Extract the (X, Y) coordinate from the center of the cell holding the provided text.  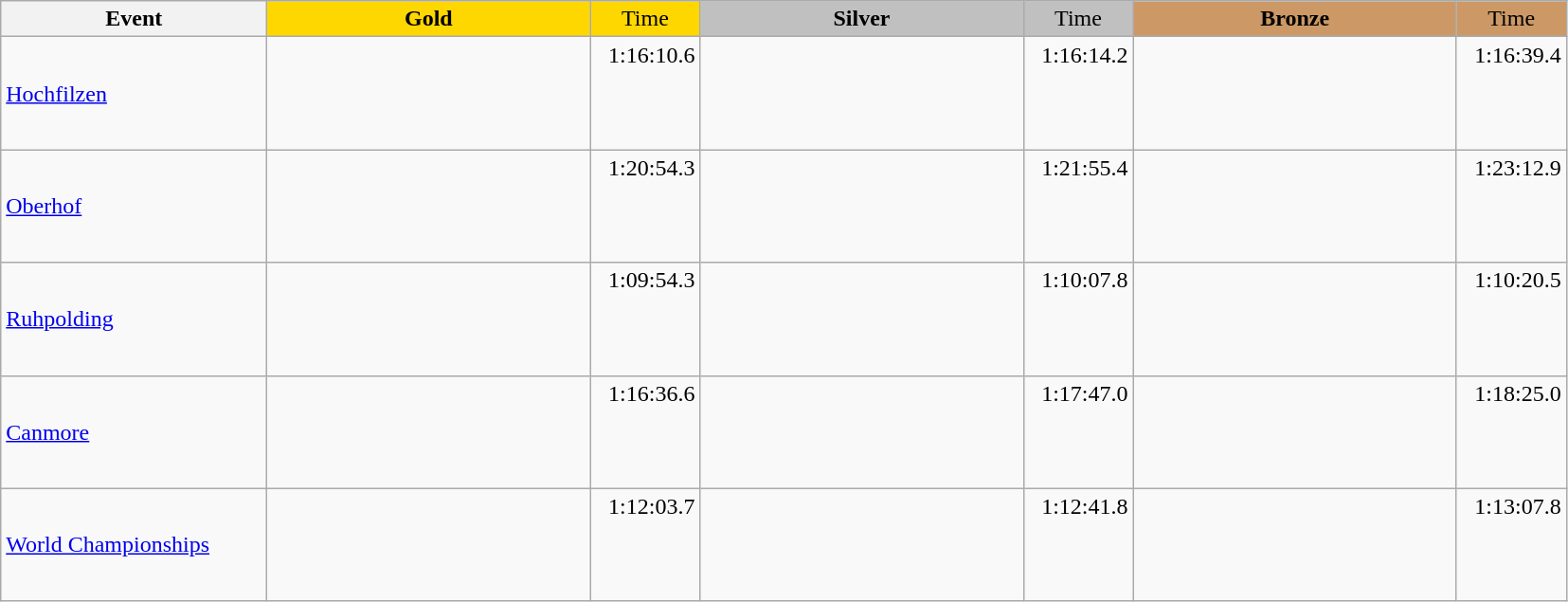
1:09:54.3 (645, 319)
1:20:54.3 (645, 207)
Event (135, 19)
1:12:03.7 (645, 544)
1:10:20.5 (1511, 319)
1:16:36.6 (645, 432)
Oberhof (135, 207)
1:18:25.0 (1511, 432)
Canmore (135, 432)
Hochfilzen (135, 93)
1:16:39.4 (1511, 93)
Ruhpolding (135, 319)
World Championships (135, 544)
Gold (428, 19)
1:12:41.8 (1078, 544)
1:10:07.8 (1078, 319)
1:13:07.8 (1511, 544)
Bronze (1294, 19)
1:17:47.0 (1078, 432)
Silver (862, 19)
1:16:10.6 (645, 93)
1:23:12.9 (1511, 207)
1:21:55.4 (1078, 207)
1:16:14.2 (1078, 93)
